Pinpoint the cell where the given text exists, returning its [x, y] midpoint coordinate. 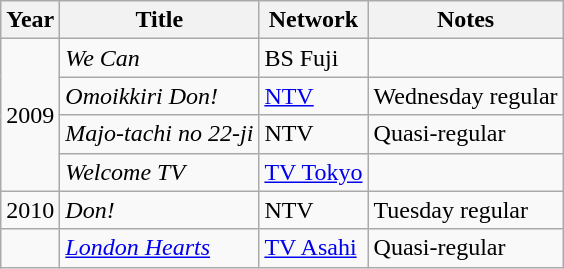
TV Asahi [314, 248]
2009 [30, 115]
Network [314, 20]
Majo-tachi no 22-ji [160, 134]
Title [160, 20]
Tuesday regular [466, 210]
London Hearts [160, 248]
2010 [30, 210]
TV Tokyo [314, 172]
Omoikkiri Don! [160, 96]
Wednesday regular [466, 96]
BS Fuji [314, 58]
We Can [160, 58]
Welcome TV [160, 172]
Year [30, 20]
Don! [160, 210]
Notes [466, 20]
